Search for the cell housing the specified text and yield its (X, Y) center coordinate. 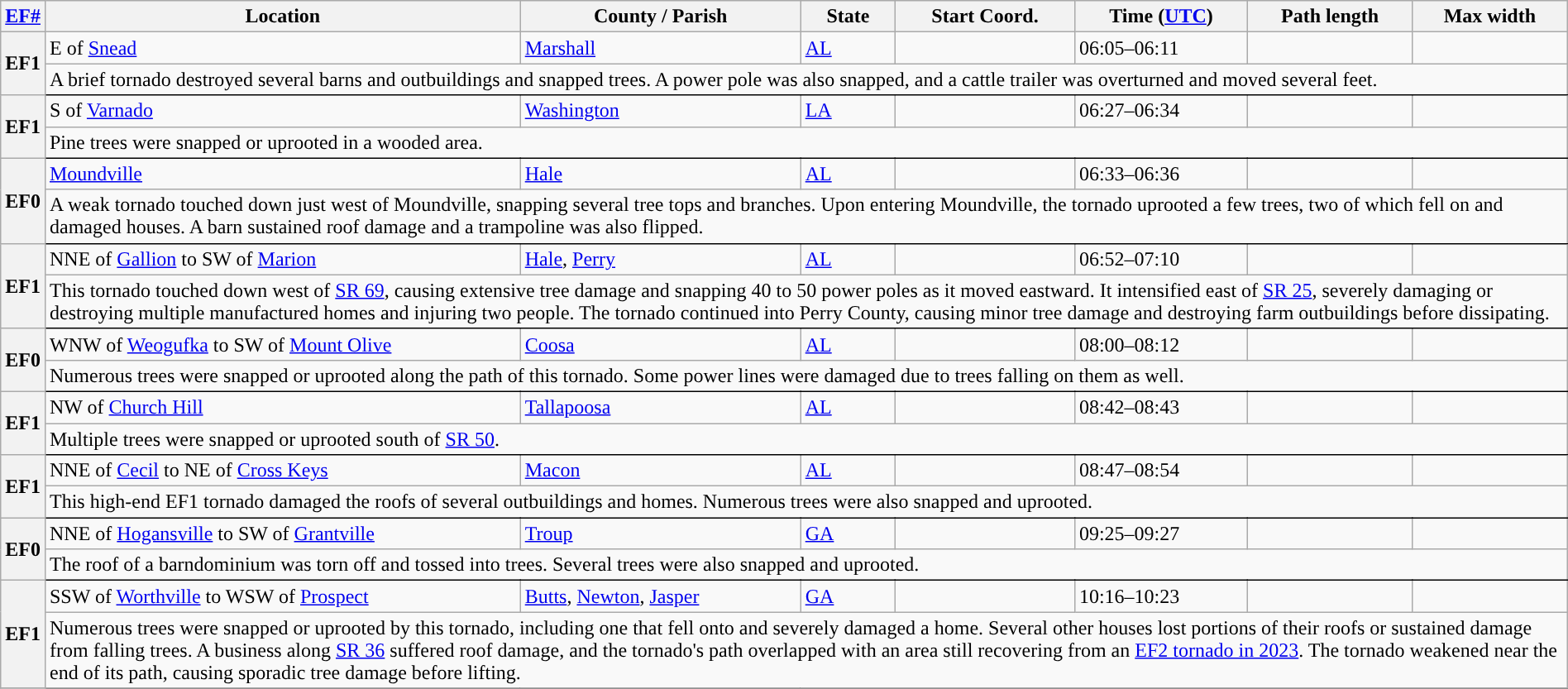
Start Coord. (986, 17)
Troup (660, 533)
State (848, 17)
WNW of Weogufka to SW of Mount Olive (283, 344)
NNE of Gallion to SW of Marion (283, 259)
The roof of a barndominium was torn off and tossed into trees. Several trees were also snapped and uprooted. (806, 565)
Pine trees were snapped or uprooted in a wooded area. (806, 142)
NNE of Hogansville to SW of Grantville (283, 533)
SSW of Worthville to WSW of Prospect (283, 596)
Moundville (283, 174)
EF# (23, 17)
06:52–07:10 (1161, 259)
09:25–09:27 (1161, 533)
Multiple trees were snapped or uprooted south of SR 50. (806, 439)
Macon (660, 471)
NNE of Cecil to NE of Cross Keys (283, 471)
Max width (1489, 17)
Butts, Newton, Jasper (660, 596)
Washington (660, 111)
Numerous trees were snapped or uprooted along the path of this tornado. Some power lines were damaged due to trees falling on them as well. (806, 376)
This high-end EF1 tornado damaged the roofs of several outbuildings and homes. Numerous trees were also snapped and uprooted. (806, 502)
Hale, Perry (660, 259)
08:47–08:54 (1161, 471)
NW of Church Hill (283, 407)
Hale (660, 174)
10:16–10:23 (1161, 596)
08:42–08:43 (1161, 407)
Tallapoosa (660, 407)
Coosa (660, 344)
06:33–06:36 (1161, 174)
Time (UTC) (1161, 17)
County / Parish (660, 17)
LA (848, 111)
Location (283, 17)
Path length (1330, 17)
06:05–06:11 (1161, 48)
S of Varnado (283, 111)
06:27–06:34 (1161, 111)
E of Snead (283, 48)
08:00–08:12 (1161, 344)
Marshall (660, 48)
